Locate the cell with the specified text and output its [X, Y] center coordinate. 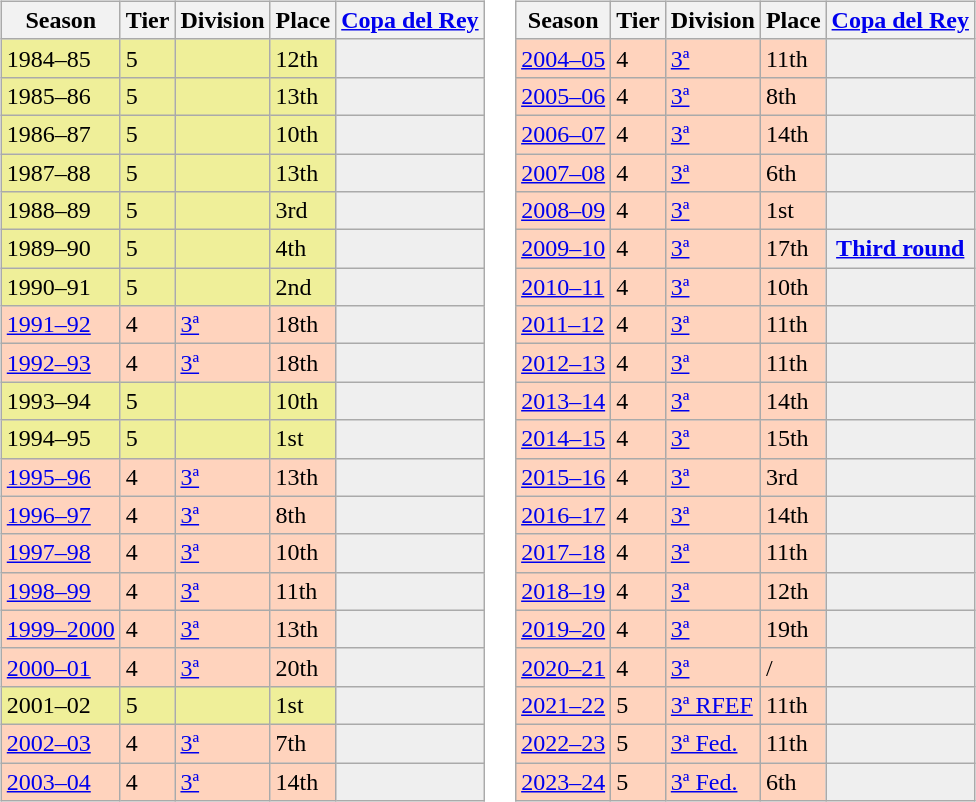
3ª RFEF [712, 705]
2008–09 [564, 211]
1999–2000 [60, 629]
2019–20 [564, 629]
2016–17 [564, 515]
2011–12 [564, 325]
1995–96 [60, 477]
1987–88 [60, 173]
2012–13 [564, 363]
20th [303, 667]
2000–01 [60, 667]
Third round [900, 249]
2009–10 [564, 249]
15th [793, 439]
/ [793, 667]
2005–06 [564, 96]
2017–18 [564, 553]
2001–02 [60, 705]
2nd [303, 287]
2021–22 [564, 705]
17th [793, 249]
2014–15 [564, 439]
1989–90 [60, 249]
2015–16 [564, 477]
1994–95 [60, 439]
2010–11 [564, 287]
1998–99 [60, 591]
1990–91 [60, 287]
2004–05 [564, 58]
1996–97 [60, 515]
1988–89 [60, 211]
4th [303, 249]
2022–23 [564, 743]
1993–94 [60, 401]
1997–98 [60, 553]
2018–19 [564, 591]
1985–86 [60, 96]
1984–85 [60, 58]
2013–14 [564, 401]
1991–92 [60, 325]
2002–03 [60, 743]
19th [793, 629]
2020–21 [564, 667]
7th [303, 743]
1986–87 [60, 134]
2006–07 [564, 134]
2023–24 [564, 781]
2007–08 [564, 173]
1992–93 [60, 363]
2003–04 [60, 781]
